Locate the cell with the specified text and output its (X, Y) center coordinate. 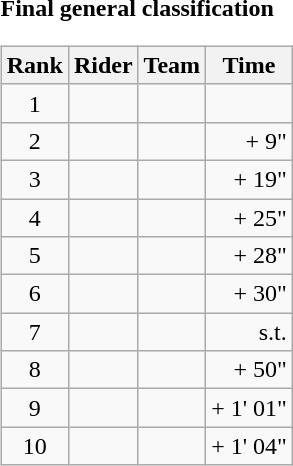
3 (34, 179)
5 (34, 256)
+ 25" (250, 217)
+ 1' 04" (250, 446)
+ 28" (250, 256)
s.t. (250, 332)
4 (34, 217)
1 (34, 103)
7 (34, 332)
8 (34, 370)
2 (34, 141)
Rank (34, 65)
+ 50" (250, 370)
6 (34, 294)
9 (34, 408)
10 (34, 446)
Rider (103, 65)
+ 1' 01" (250, 408)
+ 19" (250, 179)
+ 30" (250, 294)
+ 9" (250, 141)
Team (172, 65)
Time (250, 65)
